For the text-containing cell, return its midpoint in (X, Y) coordinate format. 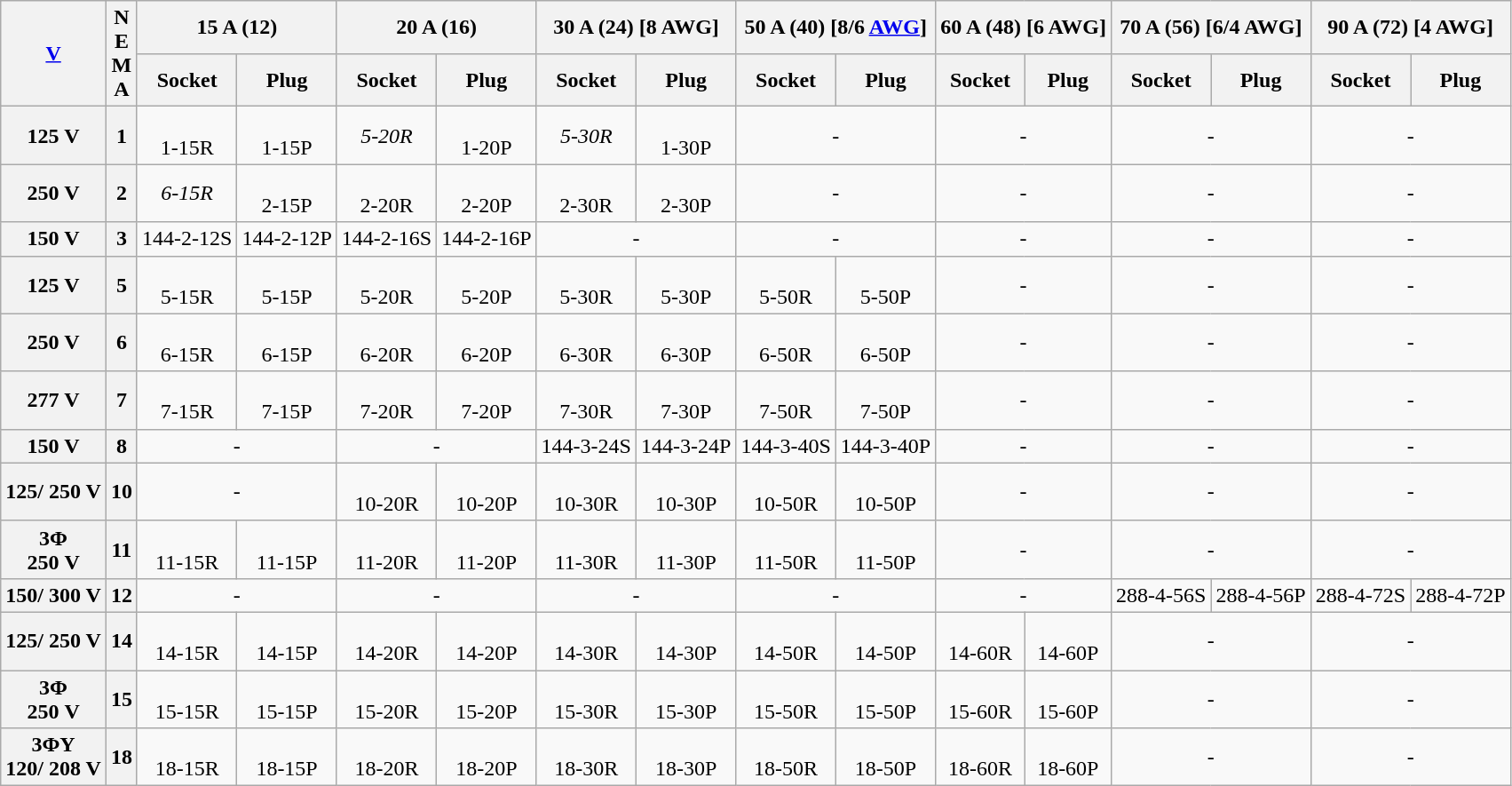
14-20R (386, 641)
15-50P (885, 698)
2 (121, 194)
288-4-56S (1160, 595)
10-50R (786, 492)
288-4-72P (1461, 595)
1 (121, 135)
50 A (40) [8/6 AWG] (836, 28)
60 A (48) [6 AWG] (1024, 28)
18-50R (786, 757)
14-15P (287, 641)
3 (121, 239)
2-20R (386, 194)
15-15P (287, 698)
18-30P (685, 757)
11-20P (487, 549)
2-30R (586, 194)
144-2-12P (287, 239)
90 A (72) [4 AWG] (1410, 28)
30 A (24) [8 AWG] (636, 28)
7-50R (786, 400)
18 (121, 757)
6-20P (487, 343)
14-50P (885, 641)
144-2-12S (186, 239)
7-20P (487, 400)
144-3-40P (885, 446)
277 V (53, 400)
10-20R (386, 492)
11-50R (786, 549)
18-50P (885, 757)
15-30R (586, 698)
144-3-40S (786, 446)
18-60P (1067, 757)
14 (121, 641)
V (53, 53)
12 (121, 595)
18-30R (586, 757)
14-30R (586, 641)
6-15P (287, 343)
10 (121, 492)
6-30P (685, 343)
6-30R (586, 343)
15-30P (685, 698)
70 A (56) [6/4 AWG] (1211, 28)
6-50P (885, 343)
10-20P (487, 492)
3ΦY120/ 208 V (53, 757)
14-30P (685, 641)
10-30R (586, 492)
14-50R (786, 641)
2-20P (487, 194)
5-50P (885, 284)
15 A (12) (236, 28)
1-20P (487, 135)
7-15R (186, 400)
11 (121, 549)
11-50P (885, 549)
150/ 300 V (53, 595)
10-30P (685, 492)
6-50R (786, 343)
2-30P (685, 194)
11-20R (386, 549)
7-15P (287, 400)
15-60P (1067, 698)
14-20P (487, 641)
1-15P (287, 135)
5-15R (186, 284)
20 A (16) (437, 28)
144-2-16S (386, 239)
18-15R (186, 757)
5-30P (685, 284)
11-30P (685, 549)
11-30R (586, 549)
144-2-16P (487, 239)
7-30P (685, 400)
18-20P (487, 757)
1-30P (685, 135)
1-15R (186, 135)
10-50P (885, 492)
15-20R (386, 698)
7-50P (885, 400)
5-50R (786, 284)
15-60R (980, 698)
15-15R (186, 698)
18-60R (980, 757)
18-20R (386, 757)
11-15R (186, 549)
NEMA (121, 53)
15 (121, 698)
15-50R (786, 698)
8 (121, 446)
5-20P (487, 284)
288-4-72S (1360, 595)
2-15P (287, 194)
14-15R (186, 641)
7-20R (386, 400)
7-30R (586, 400)
14-60R (980, 641)
288-4-56P (1261, 595)
7 (121, 400)
15-20P (487, 698)
11-15P (287, 549)
6-20R (386, 343)
5 (121, 284)
18-15P (287, 757)
5-15P (287, 284)
6 (121, 343)
14-60P (1067, 641)
144-3-24S (586, 446)
144-3-24P (685, 446)
